Pinpoint the cell where the given text exists, returning its (x, y) midpoint coordinate. 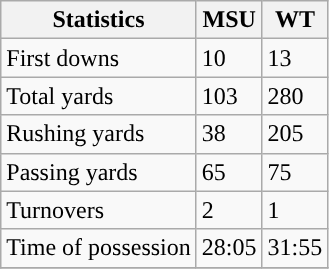
2 (229, 210)
13 (295, 58)
31:55 (295, 248)
280 (295, 96)
Turnovers (99, 210)
MSU (229, 20)
65 (229, 172)
38 (229, 134)
Statistics (99, 20)
28:05 (229, 248)
205 (295, 134)
75 (295, 172)
WT (295, 20)
1 (295, 210)
Rushing yards (99, 134)
Total yards (99, 96)
First downs (99, 58)
103 (229, 96)
Time of possession (99, 248)
10 (229, 58)
Passing yards (99, 172)
